For the text-containing cell, return its midpoint in (x, y) coordinate format. 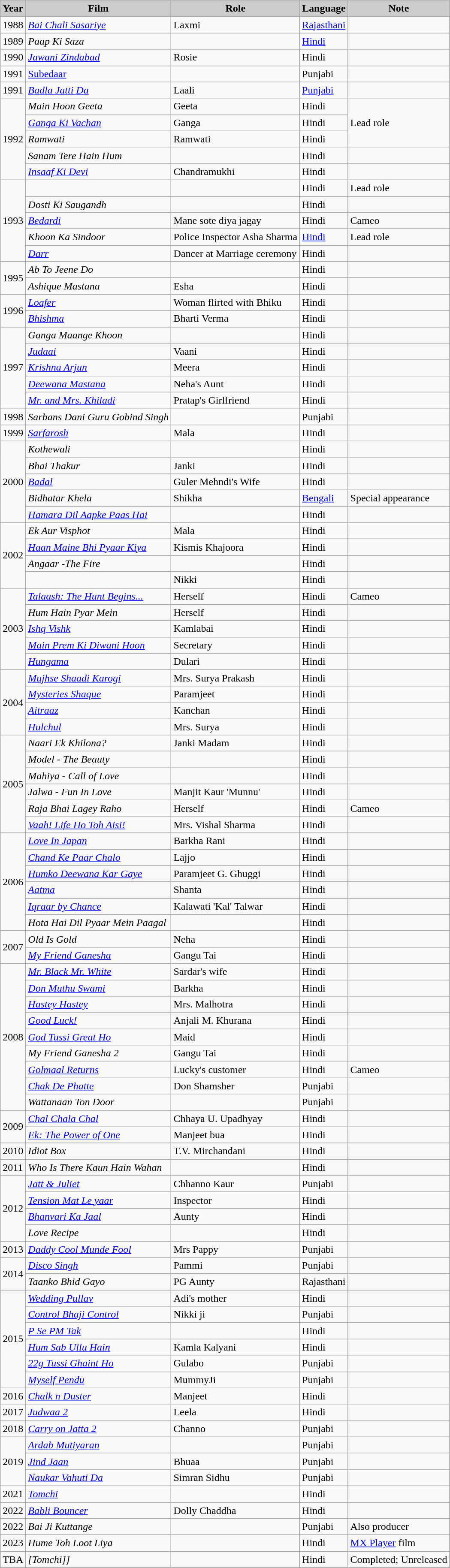
[Tomchi]] (99, 1559)
PG Aunty (236, 1282)
Sarfarosh (99, 433)
Daddy Cool Munde Fool (99, 1249)
Naari Ek Khilona? (99, 743)
1998 (13, 416)
Kamlabai (236, 629)
Paramjeet G. Ghuggi (236, 874)
Bharti Verma (236, 319)
Sanam Tere Hain Hum (99, 155)
Myself Pendu (99, 1380)
Tension Mat Le yaar (99, 1200)
My Friend Ganesha 2 (99, 1053)
Film (99, 9)
Meera (236, 368)
Bhai Thakur (99, 465)
Old Is Gold (99, 939)
Simran Sidhu (236, 1478)
Sardar's wife (236, 971)
Laxmi (236, 25)
Completed; Unreleased (399, 1559)
2015 (13, 1339)
2010 (13, 1151)
2017 (13, 1412)
Kothewali (99, 449)
Jawani Zindabad (99, 57)
Golmaal Returns (99, 1070)
Badal (99, 482)
Paramjeet (236, 694)
Good Luck! (99, 1021)
Bengali (324, 498)
Wattanaan Ton Door (99, 1102)
Carry on Jatta 2 (99, 1429)
Ardab Mutiyaran (99, 1445)
2004 (13, 702)
1996 (13, 311)
Neha's Aunt (236, 384)
Vaah! Life Ho Toh Aisi! (99, 825)
Judwaa 2 (99, 1412)
Tomchi (99, 1494)
T.V. Mirchandani (236, 1151)
1999 (13, 433)
Chak De Phatte (99, 1086)
Badla Jatti Da (99, 90)
Kalawati 'Kal' Talwar (236, 906)
2003 (13, 629)
Darr (99, 253)
Nikki (236, 580)
Who Is There Kaun Hain Wahan (99, 1167)
Taanko Bhid Gayo (99, 1282)
Kismis Khajoora (236, 547)
Mrs. Vishal Sharma (236, 825)
Janki (236, 465)
Main Prem Ki Diwani Hoon (99, 645)
Mahiya - Call of Love (99, 776)
Rosie (236, 57)
Hume Toh Loot Liya (99, 1543)
Kamla Kalyani (236, 1347)
Angaar -The Fire (99, 564)
1989 (13, 41)
Ganga (236, 123)
2009 (13, 1127)
Control Bhaji Control (99, 1315)
2019 (13, 1461)
Leela (236, 1412)
Hamara Dil Aapke Paas Hai (99, 515)
1988 (13, 25)
Mr. Black Mr. White (99, 971)
22g Tussi Ghaint Ho (99, 1363)
Hum Sab Ullu Hain (99, 1347)
Barkha (236, 988)
TBA (13, 1559)
Deewana Mastana (99, 384)
Krishna Arjun (99, 368)
Anjali M. Khurana (236, 1021)
1995 (13, 278)
Maid (236, 1037)
2005 (13, 784)
Role (236, 9)
Insaaf Ki Devi (99, 172)
1997 (13, 368)
Hungama (99, 661)
2006 (13, 882)
Pammi (236, 1266)
Mrs. Surya Prakash (236, 678)
2000 (13, 482)
Special appearance (399, 498)
Aatma (99, 890)
Jalwa - Fun In Love (99, 792)
Main Hoon Geeta (99, 106)
Mrs. Surya (236, 727)
Hulchul (99, 727)
Aitraaz (99, 710)
Neha (236, 939)
Laali (236, 90)
Gulabo (236, 1363)
Secretary (236, 645)
2023 (13, 1543)
Babli Bouncer (99, 1510)
Manjeet bua (236, 1135)
2002 (13, 555)
2018 (13, 1429)
Mrs. Malhotra (236, 1004)
Lucky's customer (236, 1070)
Kanchan (236, 710)
Bai Chali Sasariye (99, 25)
Chhaya U. Upadhyay (236, 1119)
Haan Maine Bhi Pyaar Kiya (99, 547)
Bidhatar Khela (99, 498)
Chandramukhi (236, 172)
2012 (13, 1208)
Bhanvari Ka Jaal (99, 1216)
Mujhse Shaadi Karogi (99, 678)
2014 (13, 1274)
Dulari (236, 661)
Barkha Rani (236, 841)
Raja Bhai Lagey Raho (99, 808)
Mysteries Shaque (99, 694)
Ganga Ki Vachan (99, 123)
Khoon Ka Sindoor (99, 237)
Ishq Vishk (99, 629)
2016 (13, 1396)
Bai Ji Kuttange (99, 1527)
Judaai (99, 351)
Love In Japan (99, 841)
Guler Mehndi's Wife (236, 482)
Idiot Box (99, 1151)
Bhishma (99, 319)
Hum Hain Pyar Mein (99, 612)
Woman flirted with Bhiku (236, 302)
2021 (13, 1494)
MX Player film (399, 1543)
Ek Aur Visphot (99, 531)
Ek: The Power of One (99, 1135)
Esha (236, 286)
Geeta (236, 106)
Adi's mother (236, 1298)
Police Inspector Asha Sharma (236, 237)
Shikha (236, 498)
Loafer (99, 302)
1992 (13, 139)
Humko Deewana Kar Gaye (99, 874)
Jatt & Juliet (99, 1184)
Channo (236, 1429)
Chand Ke Paar Chalo (99, 857)
Vaani (236, 351)
Year (13, 9)
Dosti Ki Saugandh (99, 205)
Chal Chala Chal (99, 1119)
Shanta (236, 890)
Talaash: The Hunt Begins... (99, 596)
Manjit Kaur 'Munnu' (236, 792)
Naukar Vahuti Da (99, 1478)
1990 (13, 57)
Mane sote diya jagay (236, 221)
Manjeet (236, 1396)
Inspector (236, 1200)
Mrs Pappy (236, 1249)
Chalk n Duster (99, 1396)
Bedardi (99, 221)
2007 (13, 947)
Lajjo (236, 857)
Language (324, 9)
Hota Hai Dil Pyaar Mein Paagal (99, 923)
Sarbans Dani Guru Gobind Singh (99, 416)
Love Recipe (99, 1233)
Don Shamsher (236, 1086)
God Tussi Great Ho (99, 1037)
Aunty (236, 1216)
Note (399, 9)
Iqraar by Chance (99, 906)
Pratap's Girlfriend (236, 400)
MummyJi (236, 1380)
Wedding Pullav (99, 1298)
Paap Ki Saza (99, 41)
Ab To Jeene Do (99, 270)
2013 (13, 1249)
Jind Jaan (99, 1461)
Janki Madam (236, 743)
Dolly Chaddha (236, 1510)
Dancer at Marriage ceremony (236, 253)
2011 (13, 1167)
My Friend Ganesha (99, 955)
Hastey Hastey (99, 1004)
1993 (13, 220)
P Se PM Tak (99, 1331)
Subedaar (99, 74)
Nikki ji (236, 1315)
Disco Singh (99, 1266)
2008 (13, 1037)
Bhuaa (236, 1461)
Ashique Mastana (99, 286)
Mr. and Mrs. Khiladi (99, 400)
Ganga Maange Khoon (99, 335)
Chhanno Kaur (236, 1184)
Model - The Beauty (99, 760)
Also producer (399, 1527)
Don Muthu Swami (99, 988)
